Identify which cell holds the provided text, then report its [X, Y] central coordinate. 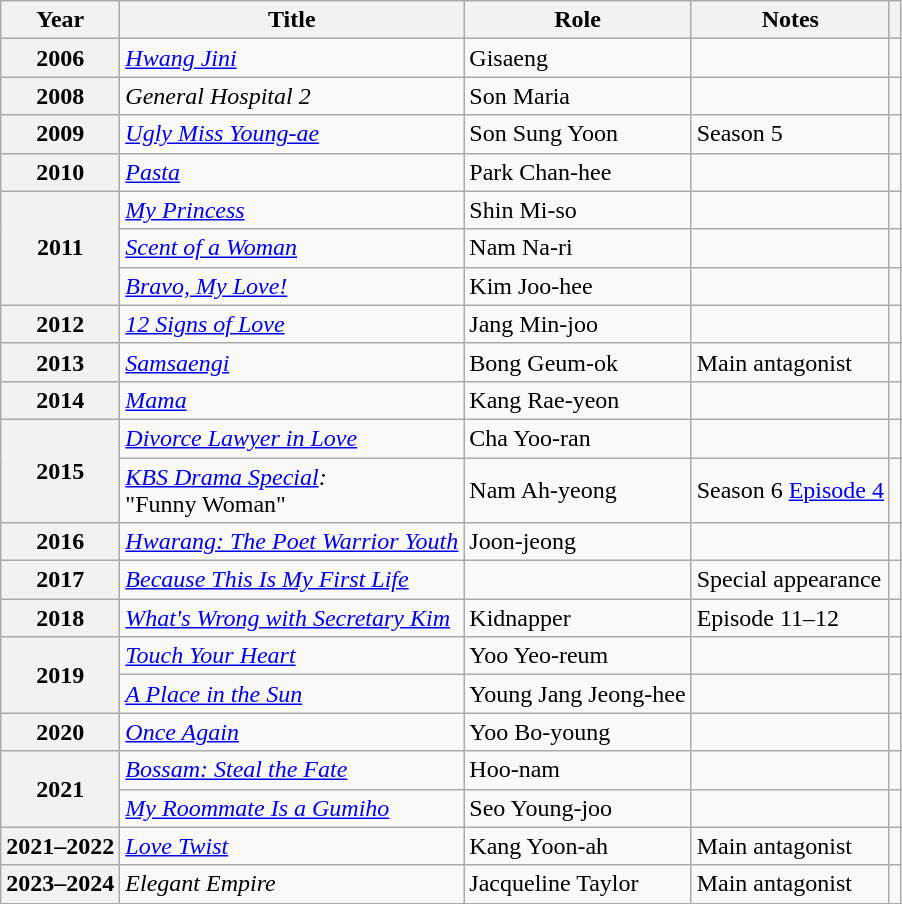
2019 [60, 675]
Role [578, 20]
Young Jang Jeong-hee [578, 694]
Hwang Jini [292, 58]
Jang Min-joo [578, 324]
12 Signs of Love [292, 324]
Because This Is My First Life [292, 580]
Episode 11–12 [790, 618]
2021–2022 [60, 846]
Bravo, My Love! [292, 286]
Yoo Bo-young [578, 732]
Jacqueline Taylor [578, 884]
Year [60, 20]
2008 [60, 96]
Once Again [292, 732]
2021 [60, 789]
Touch Your Heart [292, 656]
Scent of a Woman [292, 248]
What's Wrong with Secretary Kim [292, 618]
Samsaengi [292, 362]
Elegant Empire [292, 884]
Gisaeng [578, 58]
Bong Geum-ok [578, 362]
A Place in the Sun [292, 694]
Kidnapper [578, 618]
Special appearance [790, 580]
Kim Joo-hee [578, 286]
Notes [790, 20]
Divorce Lawyer in Love [292, 438]
Bossam: Steal the Fate [292, 770]
Seo Young-joo [578, 808]
Season 6 Episode 4 [790, 490]
Hwarang: The Poet Warrior Youth [292, 542]
Kang Yoon-ah [578, 846]
General Hospital 2 [292, 96]
2009 [60, 134]
2011 [60, 248]
KBS Drama Special:"Funny Woman" [292, 490]
Nam Na-ri [578, 248]
My Princess [292, 210]
My Roommate Is a Gumiho [292, 808]
Park Chan-hee [578, 172]
Title [292, 20]
Mama [292, 400]
Love Twist [292, 846]
Yoo Yeo-reum [578, 656]
2013 [60, 362]
Season 5 [790, 134]
2023–2024 [60, 884]
Son Maria [578, 96]
Joon-jeong [578, 542]
Kang Rae-yeon [578, 400]
2015 [60, 470]
2016 [60, 542]
Cha Yoo-ran [578, 438]
2018 [60, 618]
Shin Mi-so [578, 210]
2006 [60, 58]
Son Sung Yoon [578, 134]
2010 [60, 172]
2020 [60, 732]
Pasta [292, 172]
Nam Ah-yeong [578, 490]
2014 [60, 400]
Hoo-nam [578, 770]
2012 [60, 324]
Ugly Miss Young-ae [292, 134]
2017 [60, 580]
